Scan for the cell matching the given text and deliver its [x, y] coordinate at center. 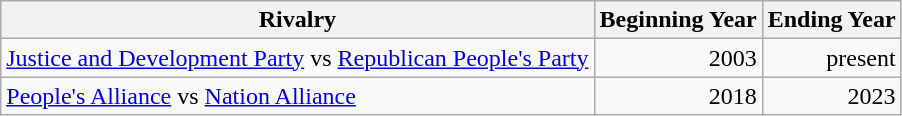
2003 [678, 58]
Ending Year [832, 20]
present [832, 58]
2018 [678, 96]
People's Alliance vs Nation Alliance [298, 96]
2023 [832, 96]
Rivalry [298, 20]
Justice and Development Party vs Republican People's Party [298, 58]
Beginning Year [678, 20]
